Provide the [X, Y] coordinate of the cell's center where the given text is located.  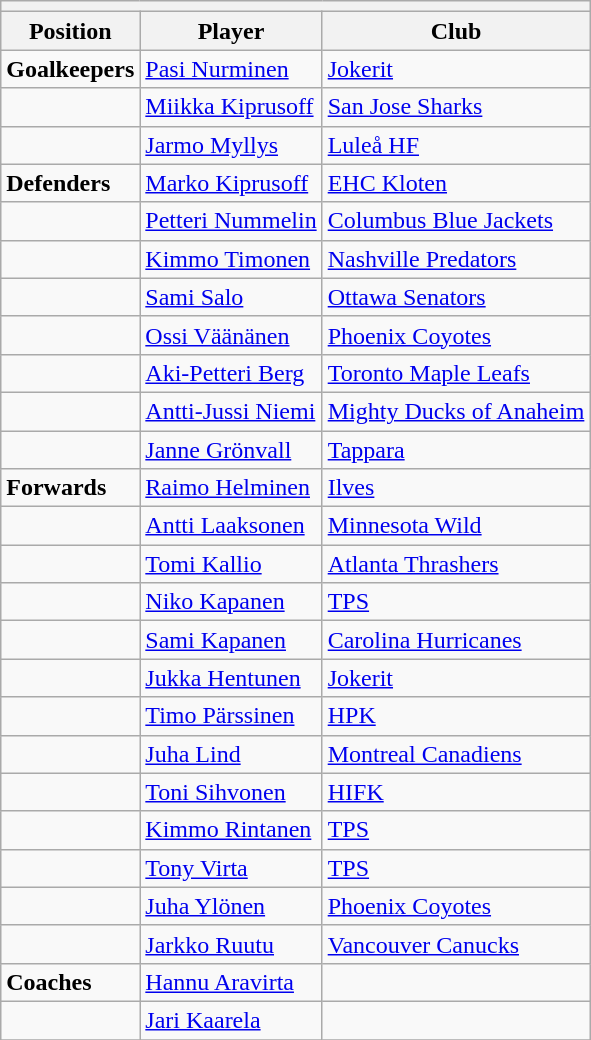
Tomi Kallio [231, 564]
Marko Kiprusoff [231, 183]
Player [231, 31]
Columbus Blue Jackets [456, 221]
Atlanta Thrashers [456, 564]
Kimmo Rintanen [231, 830]
Jarkko Ruutu [231, 944]
HIFK [456, 792]
Juha Lind [231, 754]
Defenders [70, 183]
Goalkeepers [70, 69]
Club [456, 31]
Sami Kapanen [231, 640]
Toronto Maple Leafs [456, 373]
Luleå HF [456, 145]
San Jose Sharks [456, 107]
EHC Kloten [456, 183]
Miikka Kiprusoff [231, 107]
Jarmo Myllys [231, 145]
Petteri Nummelin [231, 221]
Mighty Ducks of Anaheim [456, 411]
Juha Ylönen [231, 906]
Janne Grönvall [231, 449]
Kimmo Timonen [231, 259]
Vancouver Canucks [456, 944]
Carolina Hurricanes [456, 640]
Montreal Canadiens [456, 754]
Tony Virta [231, 868]
Hannu Aravirta [231, 982]
Timo Pärssinen [231, 716]
Ilves [456, 488]
Niko Kapanen [231, 602]
Minnesota Wild [456, 526]
HPK [456, 716]
Jukka Hentunen [231, 678]
Pasi Nurminen [231, 69]
Antti Laaksonen [231, 526]
Antti-Jussi Niemi [231, 411]
Coaches [70, 982]
Tappara [456, 449]
Ossi Väänänen [231, 335]
Nashville Predators [456, 259]
Sami Salo [231, 297]
Toni Sihvonen [231, 792]
Raimo Helminen [231, 488]
Aki-Petteri Berg [231, 373]
Ottawa Senators [456, 297]
Forwards [70, 488]
Position [70, 31]
Jari Kaarela [231, 1020]
